Return the [X, Y] coordinate for the center point of the cell that contains the specified text.  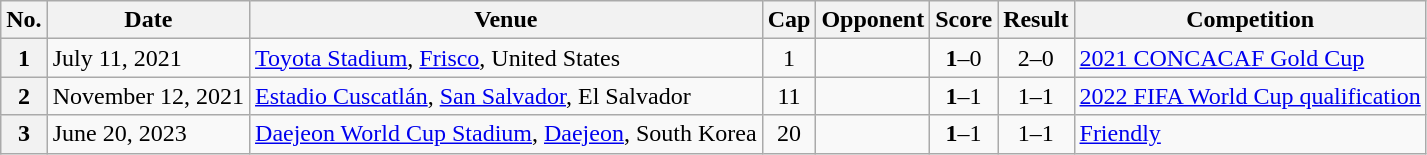
November 12, 2021 [148, 96]
Venue [506, 20]
Daejeon World Cup Stadium, Daejeon, South Korea [506, 134]
Competition [1250, 20]
Result [1036, 20]
Friendly [1250, 134]
2021 CONCACAF Gold Cup [1250, 58]
Estadio Cuscatlán, San Salvador, El Salvador [506, 96]
Date [148, 20]
11 [789, 96]
No. [24, 20]
1–0 [964, 58]
20 [789, 134]
2022 FIFA World Cup qualification [1250, 96]
Opponent [873, 20]
June 20, 2023 [148, 134]
Score [964, 20]
July 11, 2021 [148, 58]
3 [24, 134]
Cap [789, 20]
2–0 [1036, 58]
2 [24, 96]
Toyota Stadium, Frisco, United States [506, 58]
